Provide the (X, Y) coordinate of the cell's center where the given text is located.  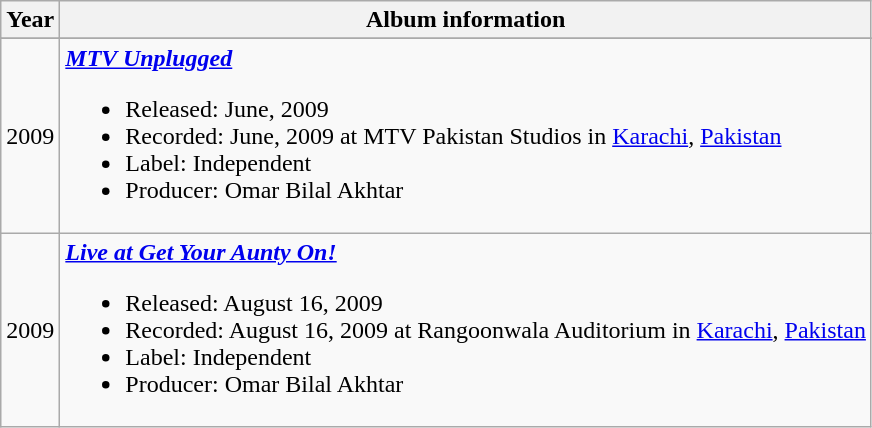
MTV UnpluggedReleased: June, 2009Recorded: June, 2009 at MTV Pakistan Studios in Karachi, PakistanLabel: IndependentProducer: Omar Bilal Akhtar (466, 136)
Album information (466, 20)
Year (30, 20)
